Search for the cell housing the specified text and yield its [x, y] center coordinate. 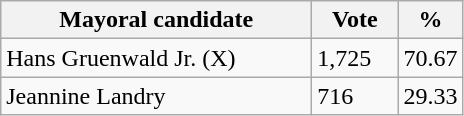
% [430, 20]
70.67 [430, 58]
Hans Gruenwald Jr. (X) [156, 58]
1,725 [355, 58]
Vote [355, 20]
Jeannine Landry [156, 96]
29.33 [430, 96]
716 [355, 96]
Mayoral candidate [156, 20]
